Output the (X, Y) coordinate of the center of the cell containing the given text.  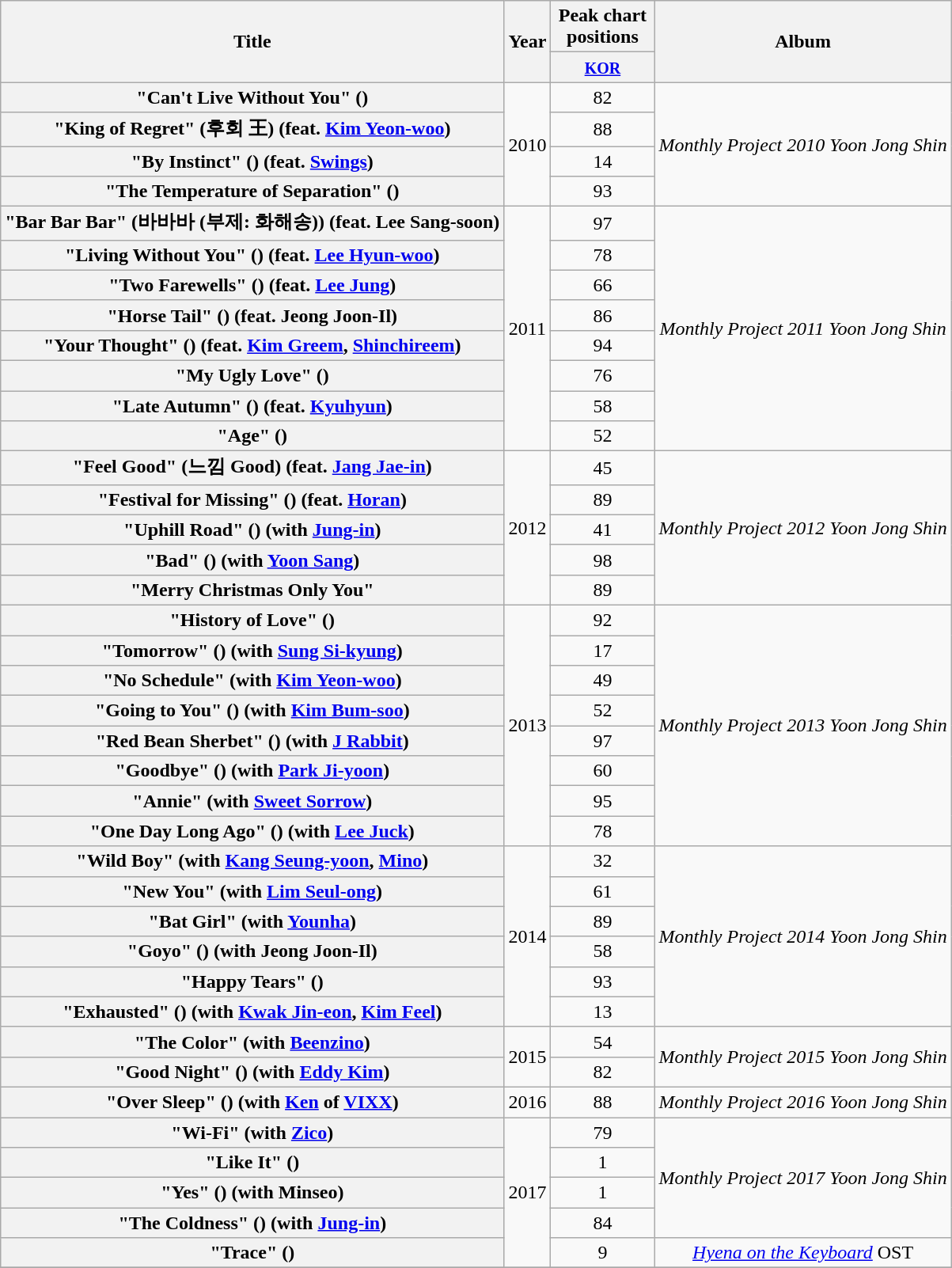
"The Temperature of Separation" () (252, 192)
Monthly Project 2013 Yoon Jong Shin (802, 725)
84 (603, 1223)
92 (603, 620)
"Goodbye" () (with Park Ji-yoon) (252, 771)
"Horse Tail" () (feat. Jeong Joon-Il) (252, 315)
Year (527, 41)
45 (603, 469)
"Happy Tears" () (252, 981)
"Age" () (252, 436)
"Bad" () (with Yoon Sang) (252, 560)
"Bat Girl" (with Younha) (252, 921)
"Can't Live Without You" () (252, 97)
2014 (527, 936)
Monthly Project 2011 Yoon Jong Shin (802, 329)
"Living Without You" () (feat. Lee Hyun-woo) (252, 255)
Monthly Project 2017 Yoon Jong Shin (802, 1178)
2012 (527, 529)
Monthly Project 2014 Yoon Jong Shin (802, 936)
"Festival for Missing" () (feat. Horan) (252, 499)
49 (603, 681)
"Feel Good" (느낌 Good) (feat. Jang Jae-in) (252, 469)
"Over Sleep" () (with Ken of VIXX) (252, 1102)
"Red Bean Sherbet" () (with J Rabbit) (252, 741)
2016 (527, 1102)
Monthly Project 2015 Yoon Jong Shin (802, 1057)
Hyena on the Keyboard OST (802, 1253)
94 (603, 345)
"The Coldness" () (with Jung-in) (252, 1223)
"Uphill Road" () (with Jung-in) (252, 530)
Monthly Project 2016 Yoon Jong Shin (802, 1102)
14 (603, 161)
"My Ugly Love" () (252, 375)
Title (252, 41)
41 (603, 530)
"Annie" (with Sweet Sorrow) (252, 801)
Monthly Project 2010 Yoon Jong Shin (802, 144)
Peak chart positions (603, 27)
32 (603, 861)
66 (603, 285)
2011 (527, 329)
KOR (603, 67)
98 (603, 560)
"Tomorrow" () (with Sung Si-kyung) (252, 650)
79 (603, 1133)
"Going to You" () (with Kim Bum-soo) (252, 711)
2015 (527, 1057)
"Two Farewells" () (feat. Lee Jung) (252, 285)
17 (603, 650)
"King of Regret" (후회 王) (feat. Kim Yeon-woo) (252, 130)
"The Color" (with Beenzino) (252, 1042)
Album (802, 41)
"Good Night" () (with Eddy Kim) (252, 1072)
"Merry Christmas Only You" (252, 590)
"Wi-Fi" (with Zico) (252, 1133)
2013 (527, 725)
13 (603, 1012)
95 (603, 801)
"By Instinct" () (feat. Swings) (252, 161)
86 (603, 315)
2017 (527, 1193)
"Late Autumn" () (feat. Kyuhyun) (252, 406)
9 (603, 1253)
Monthly Project 2012 Yoon Jong Shin (802, 529)
54 (603, 1042)
"Bar Bar Bar" (바바바 (부제: 화해송)) (feat. Lee Sang-soon) (252, 223)
"Exhausted" () (with Kwak Jin-eon, Kim Feel) (252, 1012)
"Goyo" () (with Jeong Joon-Il) (252, 951)
2010 (527, 144)
"Like It" () (252, 1163)
"One Day Long Ago" () (with Lee Juck) (252, 831)
61 (603, 891)
"History of Love" () (252, 620)
"No Schedule" (with Kim Yeon-woo) (252, 681)
60 (603, 771)
"Your Thought" () (feat. Kim Greem, Shinchireem) (252, 345)
"Yes" () (with Minseo) (252, 1193)
"New You" (with Lim Seul-ong) (252, 891)
"Trace" () (252, 1253)
"Wild Boy" (with Kang Seung-yoon, Mino) (252, 861)
76 (603, 375)
